Return (x, y) of the center of cell containing provided text 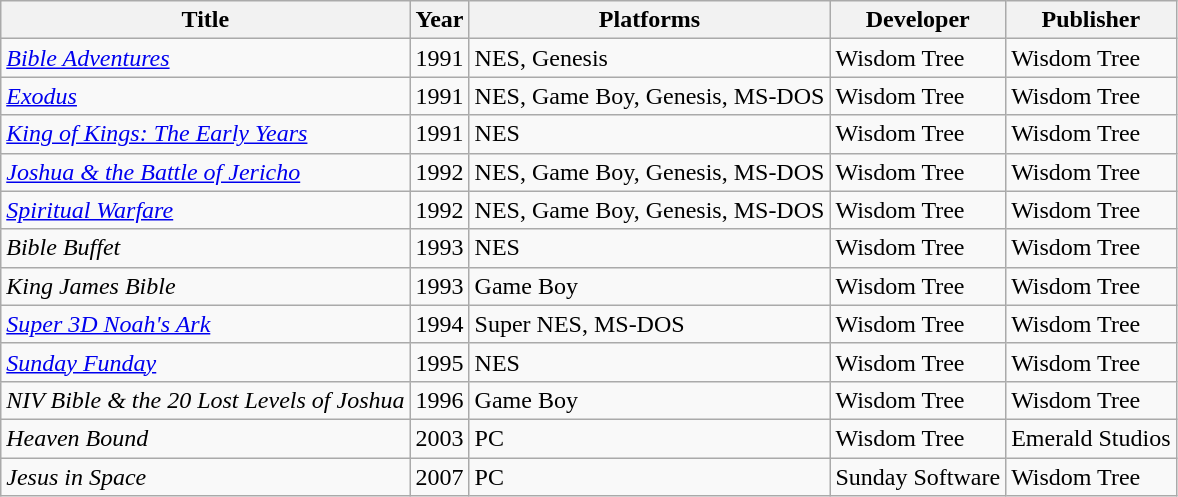
Sunday Funday (206, 362)
Emerald Studios (1091, 438)
Title (206, 20)
NIV Bible & the 20 Lost Levels of Joshua (206, 400)
Sunday Software (918, 477)
Bible Buffet (206, 248)
Joshua & the Battle of Jericho (206, 172)
Heaven Bound (206, 438)
2007 (440, 477)
NES, Genesis (650, 58)
Spiritual Warfare (206, 210)
Bible Adventures (206, 58)
Exodus (206, 96)
Publisher (1091, 20)
1994 (440, 324)
Super 3D Noah's Ark (206, 324)
King of Kings: The Early Years (206, 134)
Year (440, 20)
Platforms (650, 20)
Developer (918, 20)
1996 (440, 400)
2003 (440, 438)
1995 (440, 362)
Super NES, MS-DOS (650, 324)
King James Bible (206, 286)
Jesus in Space (206, 477)
